Return (x, y) of the center of cell containing provided text 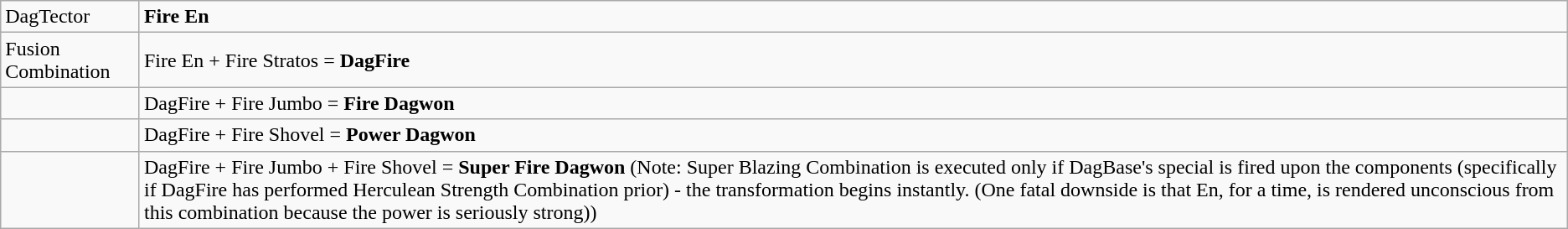
DagFire + Fire Jumbo = Fire Dagwon (853, 103)
DagTector (70, 17)
Fire En + Fire Stratos = DagFire (853, 60)
DagFire + Fire Shovel = Power Dagwon (853, 135)
Fusion Combination (70, 60)
Fire En (853, 17)
